Output the [X, Y] coordinate of the center of the cell containing the given text.  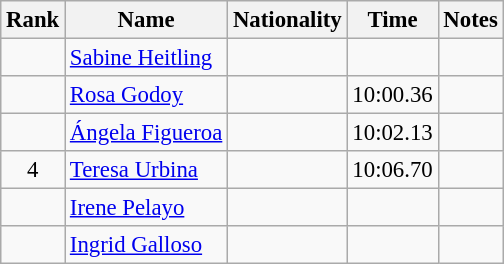
Time [392, 20]
Nationality [288, 20]
Notes [470, 20]
Sabine Heitling [146, 58]
10:06.70 [392, 170]
Rosa Godoy [146, 95]
10:02.13 [392, 133]
Name [146, 20]
Ingrid Galloso [146, 245]
Teresa Urbina [146, 170]
Ángela Figueroa [146, 133]
10:00.36 [392, 95]
4 [33, 170]
Irene Pelayo [146, 208]
Rank [33, 20]
